For the text-containing cell, return its midpoint in (X, Y) coordinate format. 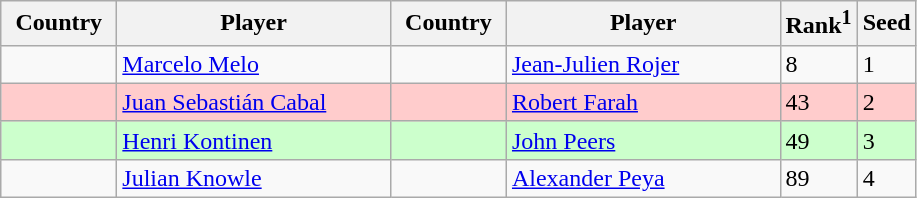
43 (818, 102)
4 (886, 178)
Robert Farah (643, 102)
8 (818, 64)
3 (886, 140)
Seed (886, 24)
John Peers (643, 140)
Rank1 (818, 24)
Henri Kontinen (254, 140)
Jean-Julien Rojer (643, 64)
Julian Knowle (254, 178)
Marcelo Melo (254, 64)
Juan Sebastián Cabal (254, 102)
Alexander Peya (643, 178)
2 (886, 102)
49 (818, 140)
89 (818, 178)
1 (886, 64)
